Determine the [X, Y] coordinate at the center of the cell enclosing the given text.  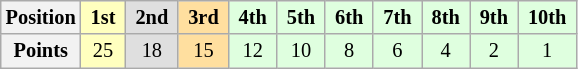
6 [397, 51]
15 [203, 51]
7th [397, 17]
25 [104, 51]
10th [547, 17]
1 [547, 51]
2nd [152, 17]
5th [301, 17]
12 [253, 51]
4th [253, 17]
3rd [203, 17]
8th [446, 17]
18 [152, 51]
8 [349, 51]
2 [494, 51]
4 [446, 51]
Position [41, 17]
10 [301, 51]
Points [41, 51]
1st [104, 17]
9th [494, 17]
6th [349, 17]
